Output the (X, Y) coordinate of the center of the cell containing the given text.  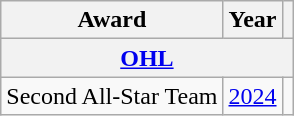
2024 (252, 96)
Year (252, 20)
Second All-Star Team (112, 96)
OHL (147, 58)
Award (112, 20)
